Pinpoint the cell where the given text exists, returning its [x, y] midpoint coordinate. 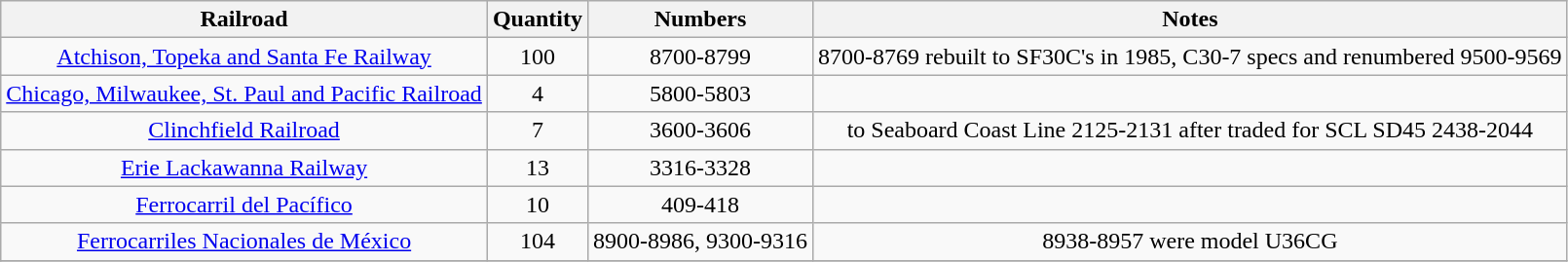
Railroad [244, 19]
Chicago, Milwaukee, St. Paul and Pacific Railroad [244, 94]
Atchison, Topeka and Santa Fe Railway [244, 56]
Clinchfield Railroad [244, 131]
7 [538, 131]
3316-3328 [699, 168]
Erie Lackawanna Railway [244, 168]
8700-8769 rebuilt to SF30C's in 1985, C30-7 specs and renumbered 9500-9569 [1190, 56]
8700-8799 [699, 56]
4 [538, 94]
104 [538, 242]
13 [538, 168]
100 [538, 56]
Notes [1190, 19]
5800-5803 [699, 94]
Ferrocarril del Pacífico [244, 205]
8900-8986, 9300-9316 [699, 242]
Quantity [538, 19]
10 [538, 205]
8938-8957 were model U36CG [1190, 242]
Numbers [699, 19]
to Seaboard Coast Line 2125-2131 after traded for SCL SD45 2438-2044 [1190, 131]
3600-3606 [699, 131]
Ferrocarriles Nacionales de México [244, 242]
409-418 [699, 205]
